Find where the given text appears and provide that cell's center as (X, Y) coordinate. 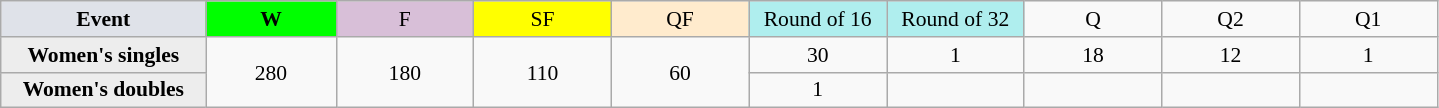
110 (543, 72)
Women's singles (104, 55)
Event (104, 19)
F (405, 19)
180 (405, 72)
30 (818, 55)
Round of 32 (955, 19)
Round of 16 (818, 19)
SF (543, 19)
Q2 (1231, 19)
W (271, 19)
Q1 (1368, 19)
QF (680, 19)
Women's doubles (104, 90)
12 (1231, 55)
60 (680, 72)
18 (1093, 55)
280 (271, 72)
Q (1093, 19)
